Provide the (X, Y) coordinate of the cell's center where the given text is located.  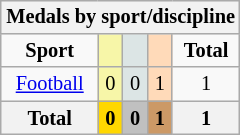
Medals by sport/discipline (120, 17)
Football (50, 84)
Sport (50, 51)
